Return [X, Y] of the center of cell containing provided text 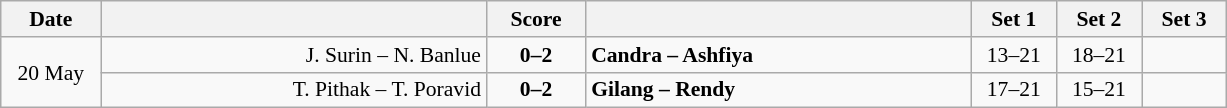
Score [536, 19]
Candra – Ashfiya [778, 55]
Gilang – Rendy [778, 90]
20 May [51, 72]
T. Pithak – T. Poravid [294, 90]
17–21 [1014, 90]
J. Surin – N. Banlue [294, 55]
13–21 [1014, 55]
18–21 [1098, 55]
Set 1 [1014, 19]
Set 3 [1184, 19]
Date [51, 19]
Set 2 [1098, 19]
15–21 [1098, 90]
